Capture the cell that displays the provided text and extract its (x, y) central coordinate. 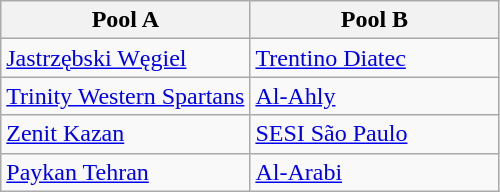
Al-Ahly (374, 96)
Zenit Kazan (126, 134)
Al-Arabi (374, 172)
Paykan Tehran (126, 172)
Trinity Western Spartans (126, 96)
Jastrzębski Węgiel (126, 58)
Trentino Diatec (374, 58)
Pool A (126, 20)
Pool B (374, 20)
SESI São Paulo (374, 134)
